Pinpoint the cell where the given text exists, returning its (X, Y) midpoint coordinate. 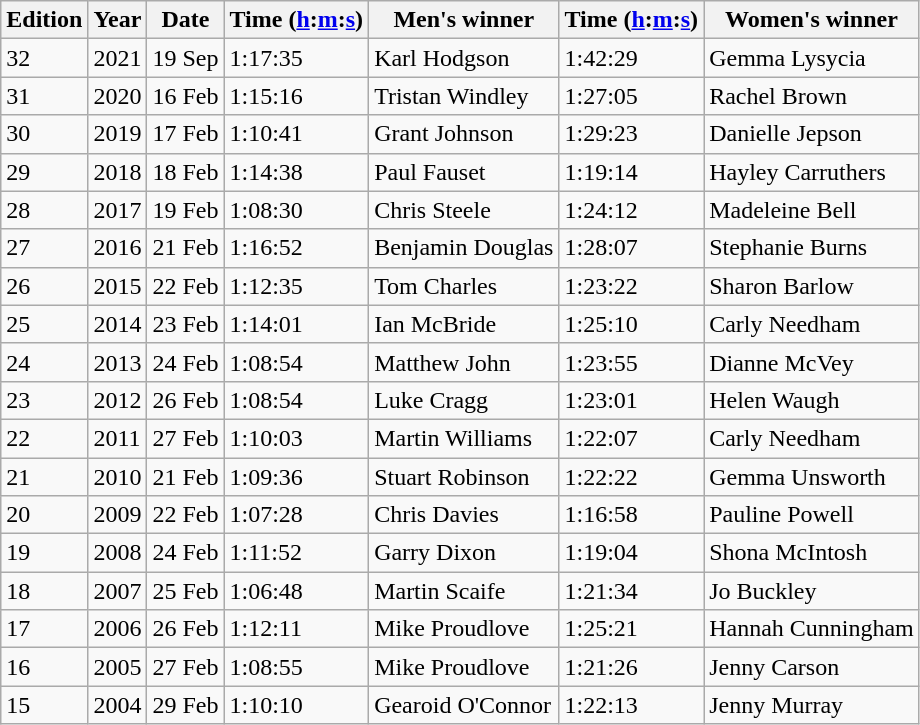
16 Feb (186, 96)
31 (44, 96)
1:09:36 (296, 477)
Tristan Windley (464, 96)
19 Feb (186, 210)
26 (44, 286)
19 Sep (186, 58)
Chris Steele (464, 210)
1:16:52 (296, 248)
16 (44, 667)
1:10:10 (296, 705)
19 (44, 553)
2016 (118, 248)
2010 (118, 477)
Sharon Barlow (812, 286)
1:08:30 (296, 210)
15 (44, 705)
1:24:12 (632, 210)
Stephanie Burns (812, 248)
2019 (118, 134)
1:10:03 (296, 438)
27 (44, 248)
23 Feb (186, 324)
Year (118, 20)
Pauline Powell (812, 515)
2013 (118, 362)
1:25:21 (632, 629)
Stuart Robinson (464, 477)
Chris Davies (464, 515)
2005 (118, 667)
1:06:48 (296, 591)
1:42:29 (632, 58)
29 Feb (186, 705)
1:16:58 (632, 515)
1:21:34 (632, 591)
Shona McIntosh (812, 553)
28 (44, 210)
1:14:38 (296, 172)
1:22:07 (632, 438)
2014 (118, 324)
1:10:41 (296, 134)
2020 (118, 96)
25 (44, 324)
1:23:55 (632, 362)
Dianne McVey (812, 362)
18 (44, 591)
1:17:35 (296, 58)
2004 (118, 705)
Gemma Unsworth (812, 477)
Rachel Brown (812, 96)
Gemma Lysycia (812, 58)
1:28:07 (632, 248)
Jenny Carson (812, 667)
1:14:01 (296, 324)
32 (44, 58)
17 Feb (186, 134)
Grant Johnson (464, 134)
20 (44, 515)
2007 (118, 591)
2017 (118, 210)
Jo Buckley (812, 591)
Jenny Murray (812, 705)
1:12:35 (296, 286)
Madeleine Bell (812, 210)
1:12:11 (296, 629)
1:25:10 (632, 324)
1:15:16 (296, 96)
Gearoid O'Connor (464, 705)
1:23:22 (632, 286)
Hayley Carruthers (812, 172)
Matthew John (464, 362)
Ian McBride (464, 324)
2021 (118, 58)
Helen Waugh (812, 400)
23 (44, 400)
Tom Charles (464, 286)
Danielle Jepson (812, 134)
Women's winner (812, 20)
2008 (118, 553)
17 (44, 629)
1:19:14 (632, 172)
2009 (118, 515)
2012 (118, 400)
Edition (44, 20)
2015 (118, 286)
Benjamin Douglas (464, 248)
1:11:52 (296, 553)
Garry Dixon (464, 553)
1:07:28 (296, 515)
Luke Cragg (464, 400)
1:23:01 (632, 400)
1:22:13 (632, 705)
21 (44, 477)
Martin Scaife (464, 591)
1:08:55 (296, 667)
24 (44, 362)
1:21:26 (632, 667)
2011 (118, 438)
22 (44, 438)
Karl Hodgson (464, 58)
1:22:22 (632, 477)
Date (186, 20)
2018 (118, 172)
18 Feb (186, 172)
Men's winner (464, 20)
Martin Williams (464, 438)
25 Feb (186, 591)
1:19:04 (632, 553)
30 (44, 134)
Paul Fauset (464, 172)
29 (44, 172)
1:29:23 (632, 134)
1:27:05 (632, 96)
Hannah Cunningham (812, 629)
2006 (118, 629)
